Return [X, Y] of the center of cell containing provided text 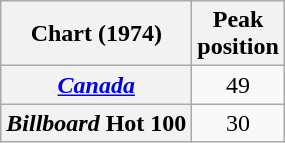
30 [238, 123]
49 [238, 85]
Canada [96, 85]
Billboard Hot 100 [96, 123]
Peakposition [238, 34]
Chart (1974) [96, 34]
